Find where the given text appears and provide that cell's center as [X, Y] coordinate. 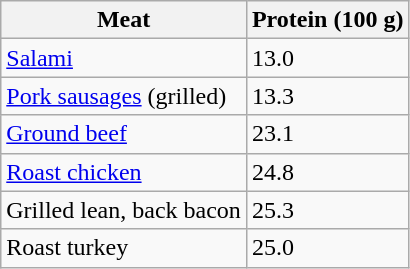
13.0 [328, 58]
24.8 [328, 172]
Roast turkey [124, 248]
Roast chicken [124, 172]
Pork sausages (grilled) [124, 96]
Meat [124, 20]
25.0 [328, 248]
23.1 [328, 134]
Grilled lean, back bacon [124, 210]
25.3 [328, 210]
13.3 [328, 96]
Protein (100 g) [328, 20]
Salami [124, 58]
Ground beef [124, 134]
